Provide the [x, y] coordinate of the cell's center where the given text is located.  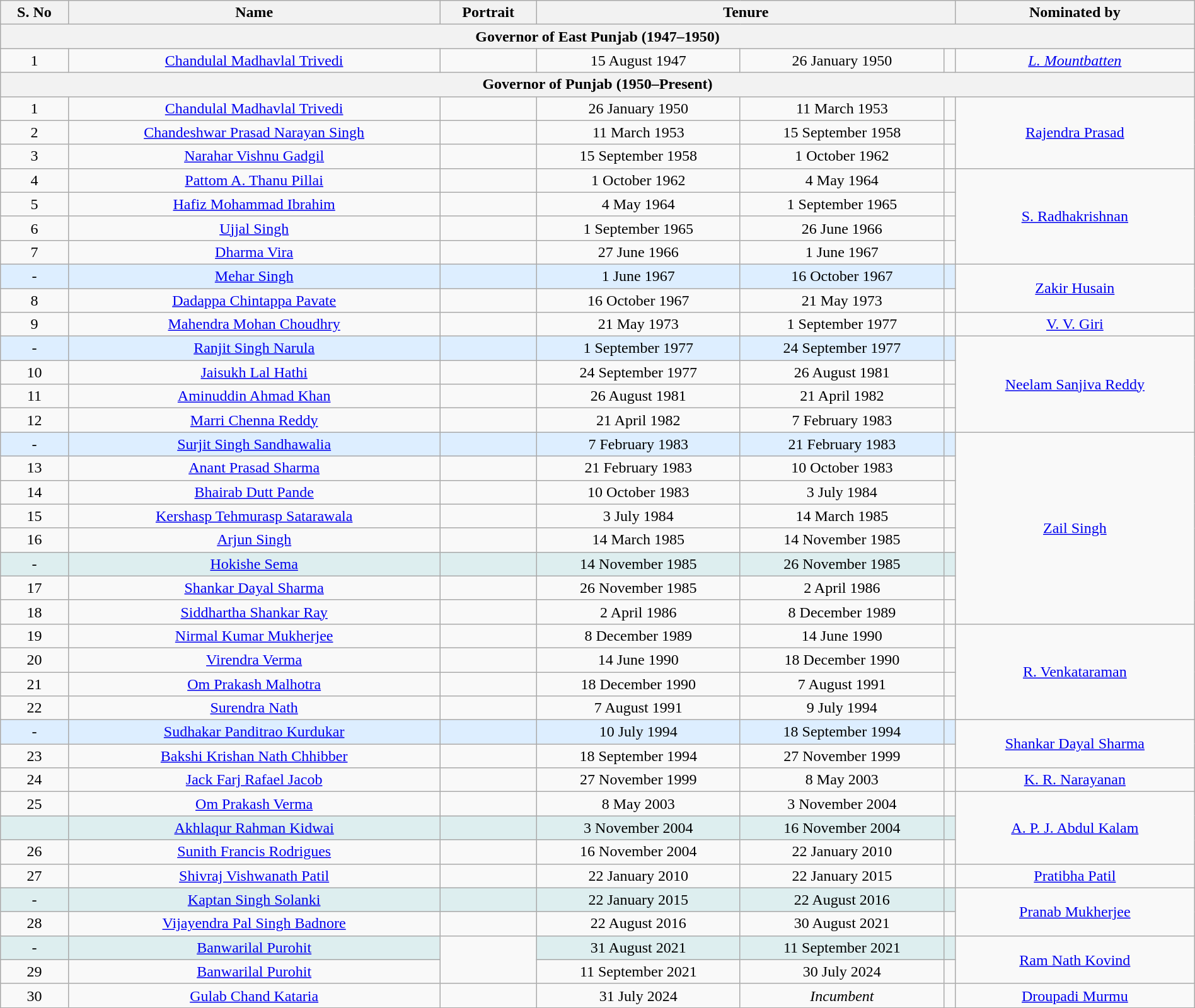
Neelam Sanjiva Reddy [1075, 384]
2 [34, 132]
Akhlaqur Rahman Kidwai [254, 828]
Bakshi Krishan Nath Chhibber [254, 756]
Chandeshwar Prasad Narayan Singh [254, 132]
15 [34, 516]
Hafiz Mohammad Ibrahim [254, 204]
Governor of East Punjab (1947–1950) [597, 37]
Marri Chenna Reddy [254, 420]
Shivraj Vishwanath Patil [254, 876]
Sudhakar Panditrao Kurdukar [254, 732]
31 August 2021 [638, 948]
Pattom A. Thanu Pillai [254, 180]
17 [34, 588]
30 August 2021 [842, 924]
22 [34, 708]
Portrait [488, 13]
Jack Farj Rafael Jacob [254, 780]
Ujjal Singh [254, 228]
Governor of Punjab (1950–Present) [597, 84]
Nominated by [1075, 13]
31 July 2024 [638, 995]
Siddhartha Shankar Ray [254, 612]
Kaptan Singh Solanki [254, 900]
Om Prakash Malhotra [254, 684]
K. R. Narayanan [1075, 780]
16 [34, 540]
Pratibha Patil [1075, 876]
Mehar Singh [254, 276]
Mahendra Mohan Choudhry [254, 324]
Surendra Nath [254, 708]
L. Mountbatten [1075, 60]
A. P. J. Abdul Kalam [1075, 828]
10 [34, 372]
Virendra Verma [254, 660]
Zail Singh [1075, 528]
30 July 2024 [842, 971]
Sunith Francis Rodrigues [254, 852]
6 [34, 228]
30 [34, 995]
26 [34, 852]
Droupadi Murmu [1075, 995]
Dadappa Chintappa Pavate [254, 301]
Dharma Vira [254, 252]
12 [34, 420]
Ram Nath Kovind [1075, 959]
21 [34, 684]
27 June 1966 [638, 252]
26 June 1966 [842, 228]
8 [34, 301]
9 July 1994 [842, 708]
20 [34, 660]
Om Prakash Verma [254, 804]
Bhairab Dutt Pande [254, 492]
23 [34, 756]
Arjun Singh [254, 540]
Vijayendra Pal Singh Badnore [254, 924]
Rajendra Prasad [1075, 132]
Tenure [746, 13]
7 [34, 252]
Narahar Vishnu Gadgil [254, 156]
S. No [34, 13]
Hokishe Sema [254, 564]
S. Radhakrishnan [1075, 216]
Incumbent [842, 995]
R. Venkataraman [1075, 672]
9 [34, 324]
Kershasp Tehmurasp Satarawala [254, 516]
15 August 1947 [638, 60]
13 [34, 468]
Surjit Singh Sandhawalia [254, 444]
Pranab Mukherjee [1075, 912]
18 [34, 612]
Nirmal Kumar Mukherjee [254, 636]
Anant Prasad Sharma [254, 468]
Aminuddin Ahmad Khan [254, 396]
25 [34, 804]
10 July 1994 [638, 732]
Gulab Chand Kataria [254, 995]
4 [34, 180]
27 [34, 876]
29 [34, 971]
Name [254, 13]
11 [34, 396]
Zakir Husain [1075, 288]
14 [34, 492]
24 [34, 780]
V. V. Giri [1075, 324]
28 [34, 924]
Ranjit Singh Narula [254, 348]
3 [34, 156]
5 [34, 204]
Jaisukh Lal Hathi [254, 372]
19 [34, 636]
